Extract the (X, Y) coordinate from the center of the cell holding the provided text.  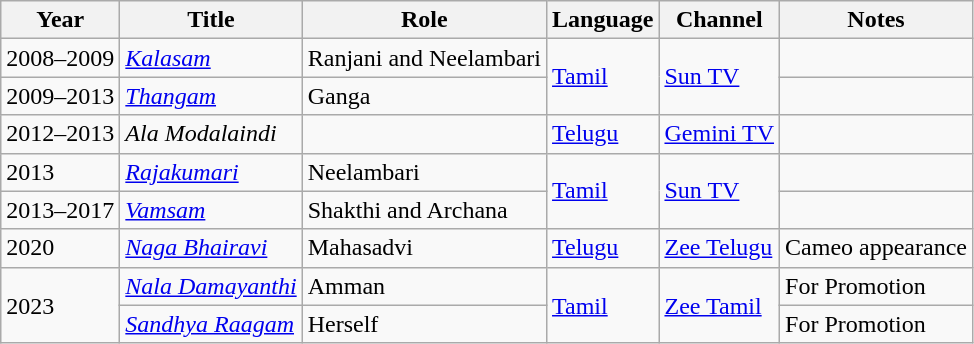
Notes (876, 20)
Rajakumari (211, 172)
2009–2013 (60, 96)
Gemini TV (720, 134)
Ganga (424, 96)
Cameo appearance (876, 248)
2023 (60, 305)
2020 (60, 248)
2013 (60, 172)
Role (424, 20)
Ala Modalaindi (211, 134)
Thangam (211, 96)
Naga Bhairavi (211, 248)
Vamsam (211, 210)
2012–2013 (60, 134)
Neelambari (424, 172)
Zee Telugu (720, 248)
Shakthi and Archana (424, 210)
Amman (424, 286)
Year (60, 20)
Herself (424, 324)
Mahasadvi (424, 248)
Sandhya Raagam (211, 324)
2013–2017 (60, 210)
Ranjani and Neelambari (424, 58)
Nala Damayanthi (211, 286)
2008–2009 (60, 58)
Channel (720, 20)
Zee Tamil (720, 305)
Kalasam (211, 58)
Language (603, 20)
Title (211, 20)
